Return [X, Y] of the center of cell containing provided text 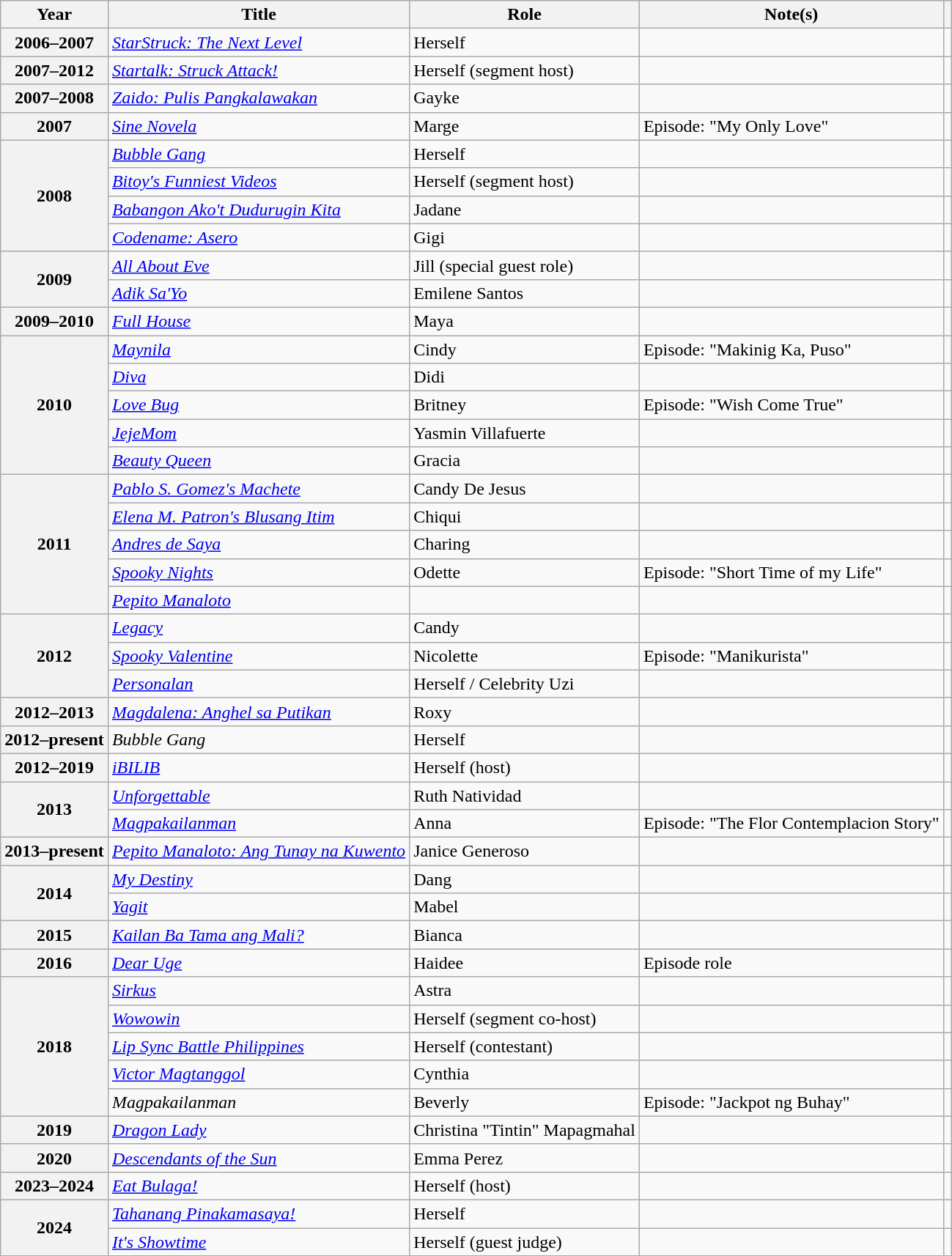
Episode: "Makinig Ka, Puso" [792, 350]
Nicolette [525, 656]
Spooky Valentine [258, 656]
Eat Bulaga! [258, 1186]
2012–present [54, 739]
Bitoy's Funniest Videos [258, 182]
Full House [258, 321]
Episode role [792, 963]
2006–2007 [54, 43]
2007–2012 [54, 70]
Herself (guest judge) [525, 1242]
2024 [54, 1227]
2015 [54, 935]
Elena M. Patron's Blusang Itim [258, 517]
Note(s) [792, 15]
Title [258, 15]
Sirkus [258, 991]
Emma Perez [525, 1158]
2012–2013 [54, 712]
Beverly [525, 1102]
Candy [525, 628]
2007–2008 [54, 98]
Role [525, 15]
Episode: "Manikurista" [792, 656]
JejeMom [258, 433]
Victor Magtanggol [258, 1074]
Zaido: Pulis Pangkalawakan [258, 98]
Didi [525, 377]
Roxy [525, 712]
2020 [54, 1158]
2014 [54, 893]
2008 [54, 196]
2007 [54, 126]
Episode: "Short Time of my Life" [792, 572]
2012 [54, 656]
Episode: "The Flor Contemplacion Story" [792, 824]
Anna [525, 824]
Maynila [258, 350]
2018 [54, 1046]
2013–present [54, 852]
Cindy [525, 350]
Personalan [258, 684]
Herself (segment co-host) [525, 1019]
Love Bug [258, 405]
2012–2019 [54, 767]
Mabel [525, 907]
2013 [54, 809]
Herself (contestant) [525, 1046]
Startalk: Struck Attack! [258, 70]
Episode: "Jackpot ng Buhay" [792, 1102]
Yasmin Villafuerte [525, 433]
Andres de Saya [258, 544]
Episode: "Wish Come True" [792, 405]
Herself / Celebrity Uzi [525, 684]
Magdalena: Anghel sa Putikan [258, 712]
Pepito Manaloto: Ang Tunay na Kuwento [258, 852]
Unforgettable [258, 795]
Diva [258, 377]
Gigi [525, 237]
Beauty Queen [258, 461]
Cynthia [525, 1074]
Sine Novela [258, 126]
Jadane [525, 210]
2023–2024 [54, 1186]
Spooky Nights [258, 572]
Candy De Jesus [525, 489]
iBILIB [258, 767]
2009–2010 [54, 321]
Jill (special guest role) [525, 265]
Dear Uge [258, 963]
2019 [54, 1130]
2011 [54, 544]
My Destiny [258, 879]
Bianca [525, 935]
2010 [54, 405]
Lip Sync Battle Philippines [258, 1046]
Gracia [525, 461]
It's Showtime [258, 1242]
Astra [525, 991]
2009 [54, 279]
Chiqui [525, 517]
Dragon Lady [258, 1130]
Episode: "My Only Love" [792, 126]
Adik Sa'Yo [258, 293]
Janice Generoso [525, 852]
Pepito Manaloto [258, 600]
Codename: Asero [258, 237]
Britney [525, 405]
All About Eve [258, 265]
Legacy [258, 628]
Pablo S. Gomez's Machete [258, 489]
Marge [525, 126]
Odette [525, 572]
Ruth Natividad [525, 795]
Wowowin [258, 1019]
Gayke [525, 98]
Christina "Tintin" Mapagmahal [525, 1130]
2016 [54, 963]
Emilene Santos [525, 293]
Haidee [525, 963]
Yagit [258, 907]
Descendants of the Sun [258, 1158]
Babangon Ako't Dudurugin Kita [258, 210]
Year [54, 15]
Dang [525, 879]
Tahanang Pinakamasaya! [258, 1213]
Charing [525, 544]
Kailan Ba Tama ang Mali? [258, 935]
StarStruck: The Next Level [258, 43]
Maya [525, 321]
